Determine the (X, Y) coordinate at the center of the cell enclosing the given text.  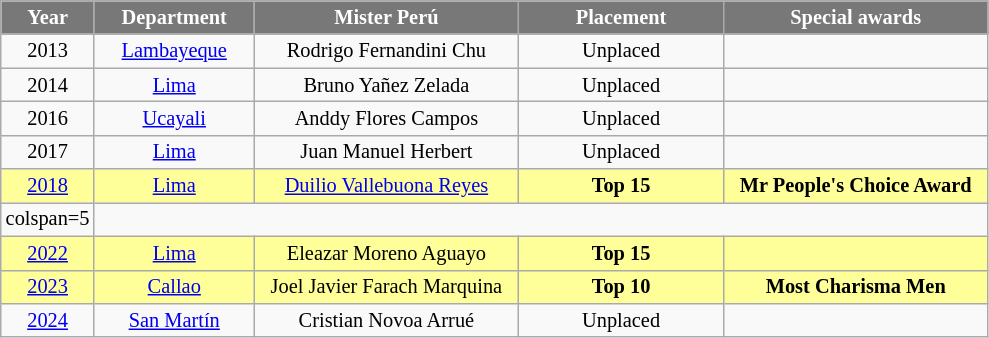
Mr People's Choice Award (856, 186)
Duilio Vallebuona Reyes (386, 186)
Callao (174, 287)
Year (48, 17)
Department (174, 17)
Juan Manuel Herbert (386, 152)
colspan=5 (48, 219)
2014 (48, 85)
2018 (48, 186)
Eleazar Moreno Aguayo (386, 253)
San Martín (174, 320)
2023 (48, 287)
Lambayeque (174, 51)
Joel Javier Farach Marquina (386, 287)
Cristian Novoa Arrué (386, 320)
Bruno Yañez Zelada (386, 85)
Top 10 (622, 287)
Ucayali (174, 118)
Special awards (856, 17)
2013 (48, 51)
Anddy Flores Campos (386, 118)
Rodrigo Fernandini Chu (386, 51)
Most Charisma Men (856, 287)
2024 (48, 320)
2017 (48, 152)
Mister Perú (386, 17)
Placement (622, 17)
2016 (48, 118)
2022 (48, 253)
